Return [x, y] of the center of cell containing provided text 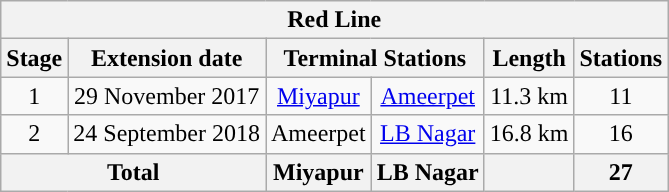
11.3 km [529, 96]
Red Line [334, 20]
Length [529, 58]
Terminal Stations [376, 58]
29 November 2017 [167, 96]
24 September 2018 [167, 134]
16.8 km [529, 134]
Stage [34, 58]
27 [621, 172]
11 [621, 96]
Stations [621, 58]
1 [34, 96]
Total [134, 172]
16 [621, 134]
Extension date [167, 58]
2 [34, 134]
